Capture the cell that displays the provided text and extract its (x, y) central coordinate. 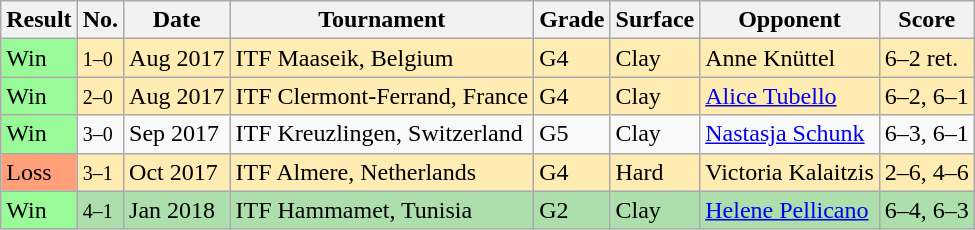
Victoria Kalaitzis (790, 172)
6–2 ret. (926, 58)
1–0 (100, 58)
3–0 (100, 134)
ITF Hammamet, Tunisia (382, 210)
Nastasja Schunk (790, 134)
No. (100, 20)
Grade (572, 20)
Oct 2017 (177, 172)
Anne Knüttel (790, 58)
Hard (655, 172)
G5 (572, 134)
6–3, 6–1 (926, 134)
Loss (39, 172)
3–1 (100, 172)
Sep 2017 (177, 134)
Alice Tubello (790, 96)
6–2, 6–1 (926, 96)
2–6, 4–6 (926, 172)
ITF Almere, Netherlands (382, 172)
Result (39, 20)
Jan 2018 (177, 210)
Surface (655, 20)
Date (177, 20)
ITF Kreuzlingen, Switzerland (382, 134)
Tournament (382, 20)
ITF Maaseik, Belgium (382, 58)
G2 (572, 210)
6–4, 6–3 (926, 210)
Helene Pellicano (790, 210)
Score (926, 20)
2–0 (100, 96)
ITF Clermont-Ferrand, France (382, 96)
Opponent (790, 20)
4–1 (100, 210)
